Output the (x, y) coordinate of the center of the cell containing the given text.  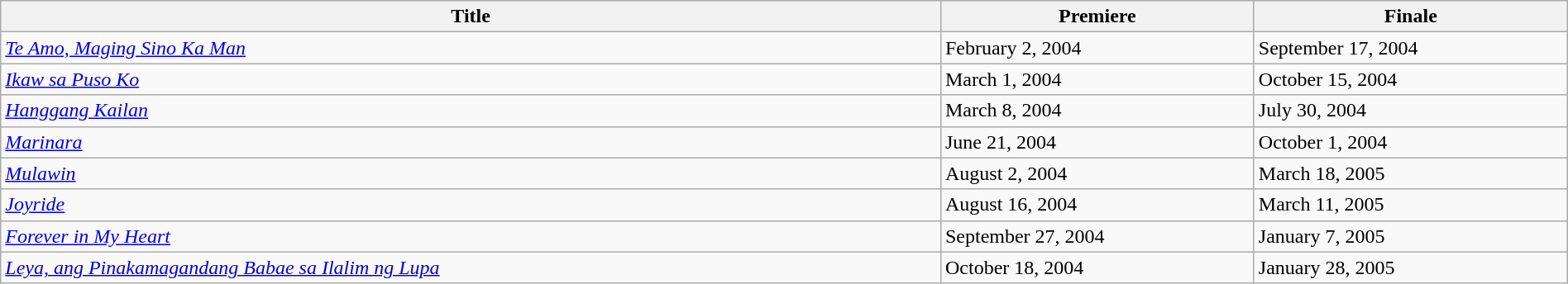
February 2, 2004 (1097, 48)
June 21, 2004 (1097, 142)
August 16, 2004 (1097, 205)
July 30, 2004 (1411, 111)
Marinara (471, 142)
March 1, 2004 (1097, 79)
March 18, 2005 (1411, 173)
Forever in My Heart (471, 236)
Finale (1411, 17)
Title (471, 17)
October 15, 2004 (1411, 79)
March 8, 2004 (1097, 111)
Leya, ang Pinakamagandang Babae sa Ilalim ng Lupa (471, 267)
March 11, 2005 (1411, 205)
Ikaw sa Puso Ko (471, 79)
January 28, 2005 (1411, 267)
October 18, 2004 (1097, 267)
September 27, 2004 (1097, 236)
Mulawin (471, 173)
Hanggang Kailan (471, 111)
Premiere (1097, 17)
September 17, 2004 (1411, 48)
October 1, 2004 (1411, 142)
Te Amo, Maging Sino Ka Man (471, 48)
August 2, 2004 (1097, 173)
Joyride (471, 205)
January 7, 2005 (1411, 236)
